Scan for the cell matching the given text and deliver its [X, Y] coordinate at center. 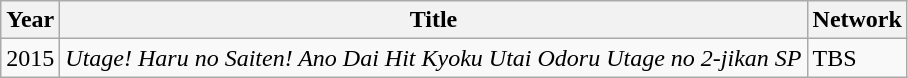
TBS [857, 58]
Title [434, 20]
Network [857, 20]
2015 [30, 58]
Year [30, 20]
Utage! Haru no Saiten! Ano Dai Hit Kyoku Utai Odoru Utage no 2-jikan SP [434, 58]
